Detect which cell encompasses the target text, then output its [x, y] center coordinate. 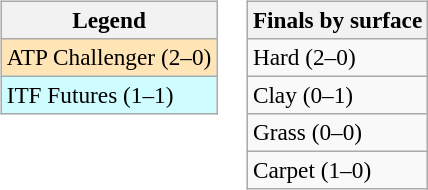
Clay (0–1) [337, 95]
Carpet (1–0) [337, 171]
ITF Futures (1–1) [108, 95]
Finals by surface [337, 20]
Hard (2–0) [337, 57]
ATP Challenger (2–0) [108, 57]
Legend [108, 20]
Grass (0–0) [337, 133]
